Provide the [X, Y] coordinate of the cell's center where the given text is located.  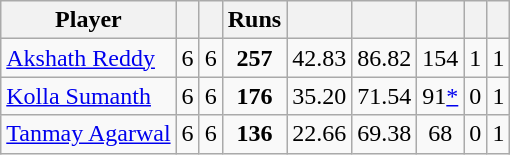
176 [254, 96]
35.20 [320, 96]
257 [254, 58]
71.54 [384, 96]
Runs [254, 20]
154 [440, 58]
Akshath Reddy [88, 58]
86.82 [384, 58]
68 [440, 134]
42.83 [320, 58]
91* [440, 96]
Player [88, 20]
Kolla Sumanth [88, 96]
22.66 [320, 134]
136 [254, 134]
Tanmay Agarwal [88, 134]
69.38 [384, 134]
